Locate the cell with the specified text and output its [x, y] center coordinate. 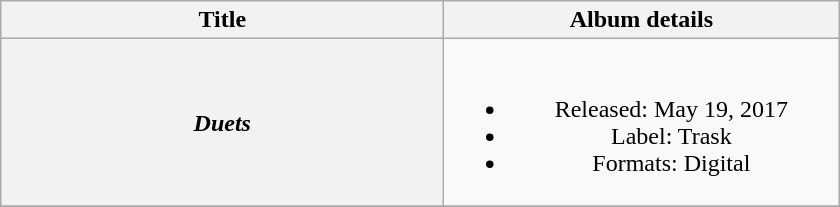
Duets [222, 122]
Title [222, 20]
Released: May 19, 2017Label: TraskFormats: Digital [642, 122]
Album details [642, 20]
